Search for the cell housing the specified text and yield its (x, y) center coordinate. 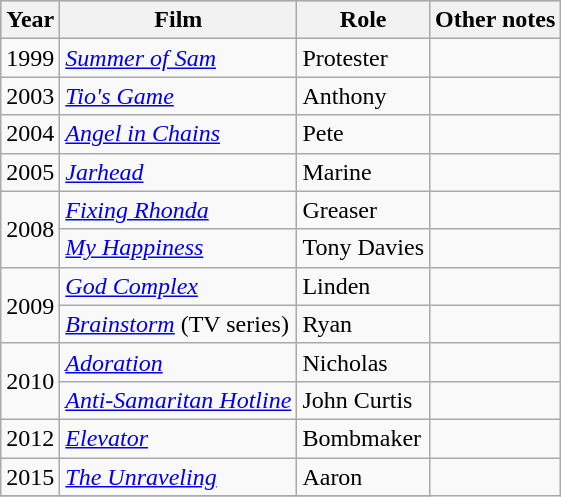
Anthony (364, 96)
2004 (30, 134)
2010 (30, 381)
2005 (30, 172)
2008 (30, 229)
2012 (30, 438)
Film (178, 20)
Tony Davies (364, 248)
Linden (364, 286)
Greaser (364, 210)
1999 (30, 58)
Brainstorm (TV series) (178, 324)
Other notes (496, 20)
Nicholas (364, 362)
Ryan (364, 324)
Fixing Rhonda (178, 210)
Angel in Chains (178, 134)
My Happiness (178, 248)
2009 (30, 305)
Role (364, 20)
God Complex (178, 286)
2015 (30, 477)
Aaron (364, 477)
Elevator (178, 438)
Adoration (178, 362)
Bombmaker (364, 438)
Marine (364, 172)
Year (30, 20)
John Curtis (364, 400)
Summer of Sam (178, 58)
Pete (364, 134)
2003 (30, 96)
Anti-Samaritan Hotline (178, 400)
Tio's Game (178, 96)
Protester (364, 58)
The Unraveling (178, 477)
Jarhead (178, 172)
